Detect which cell encompasses the target text, then output its [x, y] center coordinate. 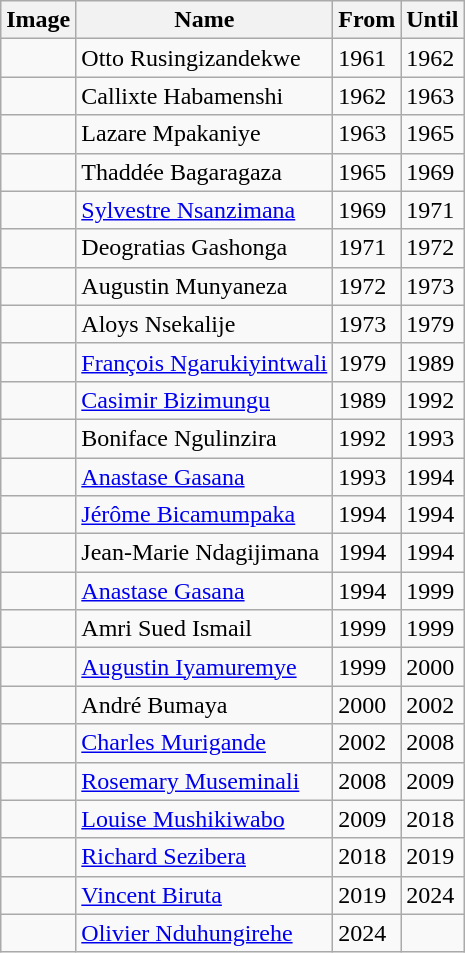
Rosemary Museminali [204, 781]
Callixte Habamenshi [204, 96]
1961 [367, 58]
Vincent Biruta [204, 895]
From [367, 20]
Amri Sued Ismail [204, 629]
Until [432, 20]
André Bumaya [204, 705]
Otto Rusingizandekwe [204, 58]
Sylvestre Nsanzimana [204, 210]
Jérôme Bicamumpaka [204, 515]
Charles Murigande [204, 743]
Olivier Nduhungirehe [204, 933]
Augustin Iyamuremye [204, 667]
Deogratias Gashonga [204, 248]
François Ngarukiyintwali [204, 362]
Aloys Nsekalije [204, 324]
Louise Mushikiwabo [204, 819]
Name [204, 20]
Boniface Ngulinzira [204, 438]
Jean-Marie Ndagijimana [204, 553]
Lazare Mpakaniye [204, 134]
Casimir Bizimungu [204, 400]
Image [38, 20]
Richard Sezibera [204, 857]
Augustin Munyaneza [204, 286]
Thaddée Bagaragaza [204, 172]
